Search for the cell housing the specified text and yield its (X, Y) center coordinate. 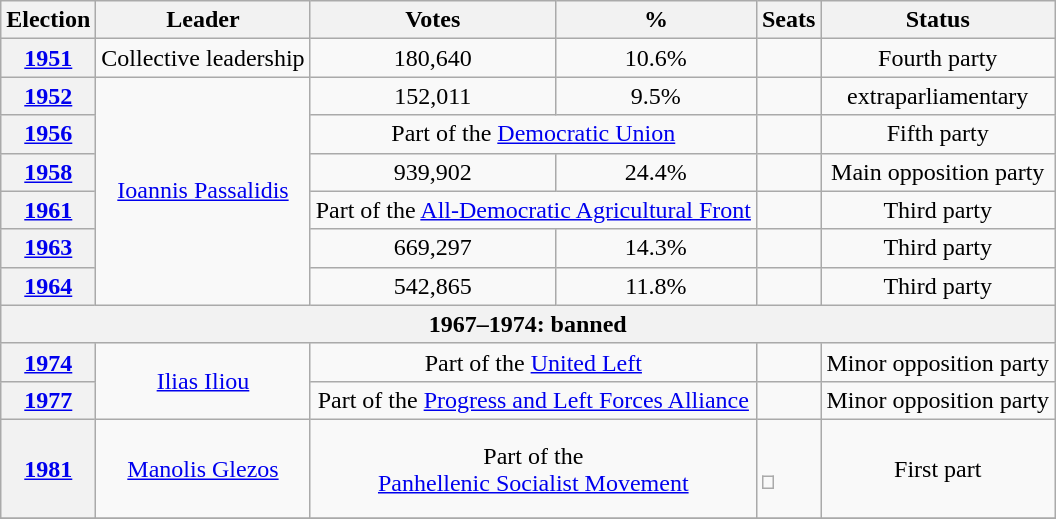
Part of thePanhellenic Socialist Movement (533, 468)
Main opposition party (938, 172)
Leader (203, 20)
1956 (48, 134)
9.5% (656, 96)
Fourth party (938, 58)
1958 (48, 172)
extraparliamentary (938, 96)
180,640 (432, 58)
14.3% (656, 248)
152,011 (432, 96)
11.8% (656, 286)
1951 (48, 58)
1967–1974: banned (528, 324)
Part of the Progress and Left Forces Alliance (533, 400)
542,865 (432, 286)
Status (938, 20)
669,297 (432, 248)
Manolis Glezos (203, 468)
1961 (48, 210)
Election (48, 20)
1952 (48, 96)
Part of the United Left (533, 362)
Part of the All-Democratic Agricultural Front (533, 210)
10.6% (656, 58)
24.4% (656, 172)
1977 (48, 400)
Fifth party (938, 134)
First part (938, 468)
1964 (48, 286)
% (656, 20)
Ioannis Passalidis (203, 191)
1974 (48, 362)
Votes (432, 20)
939,902 (432, 172)
1963 (48, 248)
1981 (48, 468)
Seats (788, 20)
Collective leadership (203, 58)
Part of the Democratic Union (533, 134)
Ilias Iliou (203, 381)
